Pinpoint the cell where the given text exists, returning its [X, Y] midpoint coordinate. 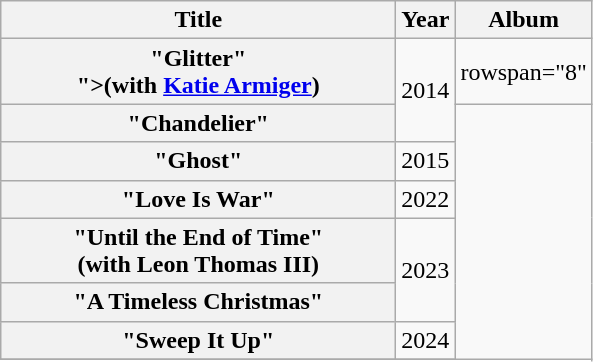
"Ghost" [198, 161]
Title [198, 20]
Year [426, 20]
"Glitter"">(with Katie Armiger) [198, 72]
"Love Is War" [198, 199]
2023 [426, 270]
2024 [426, 340]
2015 [426, 161]
"A Timeless Christmas" [198, 302]
"Chandelier" [198, 123]
2014 [426, 90]
Album [524, 20]
"Sweep It Up" [198, 340]
"Until the End of Time"(with Leon Thomas III) [198, 250]
rowspan="8" [524, 72]
2022 [426, 199]
